Identify which cell holds the provided text, then report its (x, y) central coordinate. 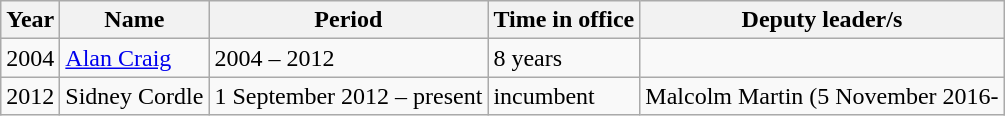
Time in office (564, 20)
8 years (564, 58)
incumbent (564, 96)
2004 – 2012 (348, 58)
2004 (30, 58)
Sidney Cordle (134, 96)
Year (30, 20)
2012 (30, 96)
Period (348, 20)
Deputy leader/s (822, 20)
Alan Craig (134, 58)
1 September 2012 – present (348, 96)
Malcolm Martin (5 November 2016- (822, 96)
Name (134, 20)
